Return (x, y) of the center of cell containing provided text 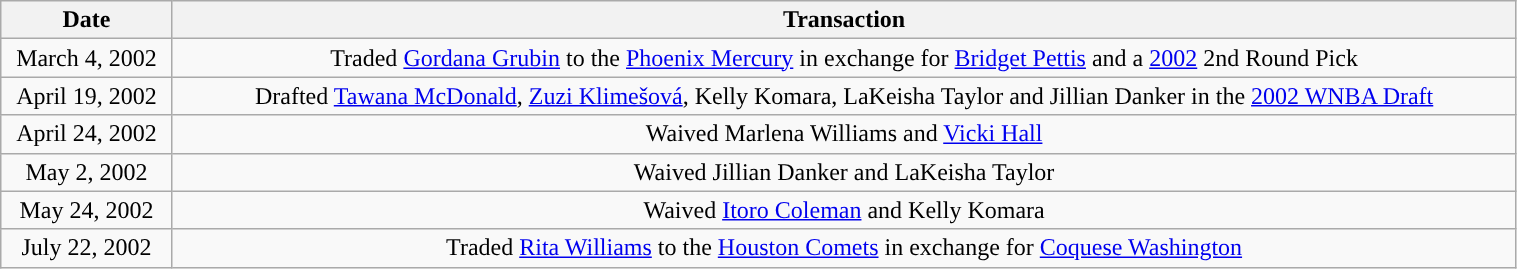
Waived Itoro Coleman and Kelly Komara (844, 210)
April 19, 2002 (86, 96)
Date (86, 20)
May 2, 2002 (86, 172)
Traded Gordana Grubin to the Phoenix Mercury in exchange for Bridget Pettis and a 2002 2nd Round Pick (844, 58)
March 4, 2002 (86, 58)
Waived Jillian Danker and LaKeisha Taylor (844, 172)
May 24, 2002 (86, 210)
Waived Marlena Williams and Vicki Hall (844, 134)
Traded Rita Williams to the Houston Comets in exchange for Coquese Washington (844, 248)
Transaction (844, 20)
April 24, 2002 (86, 134)
July 22, 2002 (86, 248)
Drafted Tawana McDonald, Zuzi Klimešová, Kelly Komara, LaKeisha Taylor and Jillian Danker in the 2002 WNBA Draft (844, 96)
